Identify which cell holds the provided text, then report its (x, y) central coordinate. 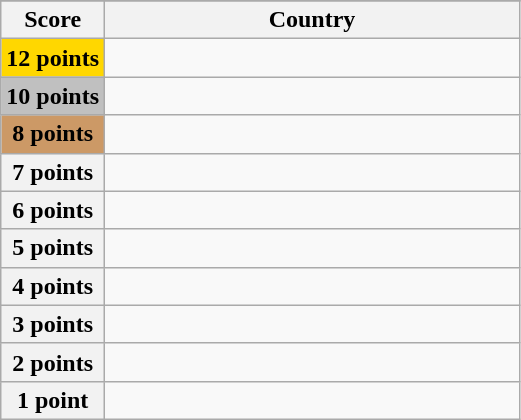
6 points (53, 210)
3 points (53, 324)
Country (312, 20)
5 points (53, 248)
4 points (53, 286)
1 point (53, 400)
Score (53, 20)
10 points (53, 96)
7 points (53, 172)
8 points (53, 134)
12 points (53, 58)
2 points (53, 362)
